Capture the cell that displays the provided text and extract its [X, Y] central coordinate. 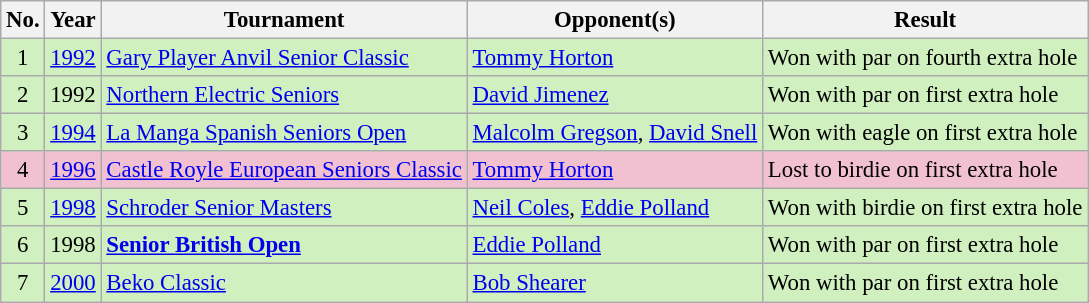
Won with par on fourth extra hole [926, 58]
1996 [73, 170]
Lost to birdie on first extra hole [926, 170]
2000 [73, 283]
3 [23, 133]
1994 [73, 133]
2 [23, 95]
Eddie Polland [614, 245]
Beko Classic [284, 283]
Bob Shearer [614, 283]
Neil Coles, Eddie Polland [614, 208]
Senior British Open [284, 245]
5 [23, 208]
No. [23, 20]
Gary Player Anvil Senior Classic [284, 58]
6 [23, 245]
1 [23, 58]
7 [23, 283]
Malcolm Gregson, David Snell [614, 133]
Won with eagle on first extra hole [926, 133]
Castle Royle European Seniors Classic [284, 170]
Northern Electric Seniors [284, 95]
Won with birdie on first extra hole [926, 208]
Result [926, 20]
Opponent(s) [614, 20]
Year [73, 20]
La Manga Spanish Seniors Open [284, 133]
David Jimenez [614, 95]
Tournament [284, 20]
4 [23, 170]
Schroder Senior Masters [284, 208]
